Scan for the cell matching the given text and deliver its [x, y] coordinate at center. 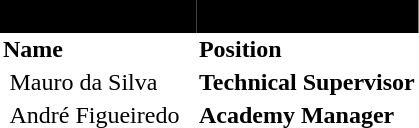
Technical Supervisor [307, 82]
Position [307, 50]
Mauro da Silva [101, 82]
Management Staff [98, 16]
Name [98, 50]
